Extract the [X, Y] coordinate from the center of the cell holding the provided text.  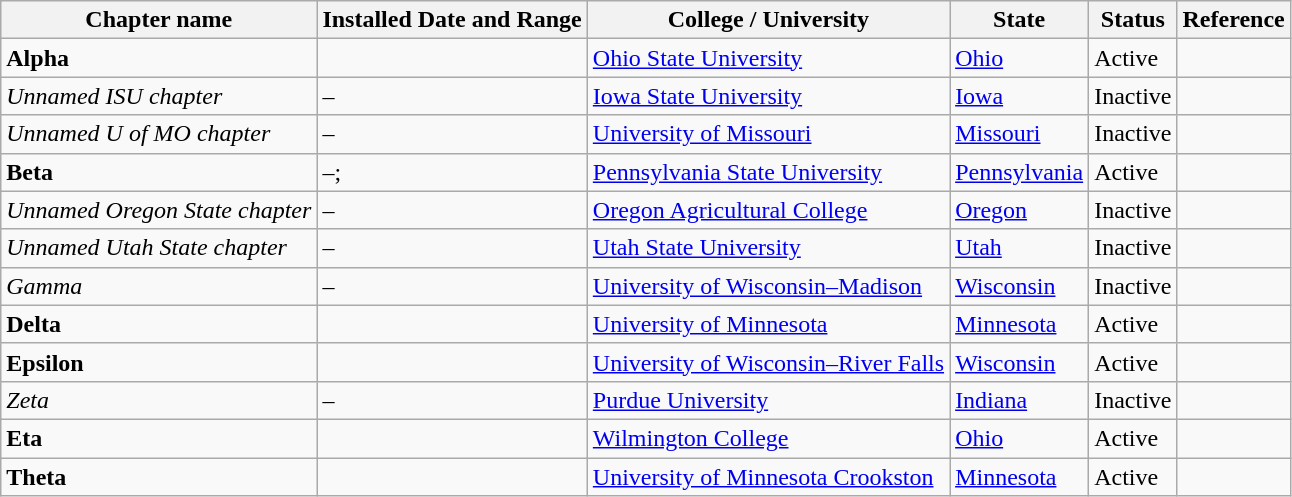
Iowa [1020, 96]
–; [452, 172]
University of Minnesota [768, 324]
Reference [1234, 20]
University of Missouri [768, 134]
Utah [1020, 248]
Iowa State University [768, 96]
Status [1133, 20]
Eta [159, 438]
Alpha [159, 58]
Oregon [1020, 210]
University of Minnesota Crookston [768, 477]
Oregon Agricultural College [768, 210]
Unnamed ISU chapter [159, 96]
Pennsylvania State University [768, 172]
Indiana [1020, 400]
Purdue University [768, 400]
Unnamed Utah State chapter [159, 248]
Missouri [1020, 134]
Gamma [159, 286]
Pennsylvania [1020, 172]
University of Wisconsin–Madison [768, 286]
Unnamed U of MO chapter [159, 134]
State [1020, 20]
University of Wisconsin–River Falls [768, 362]
Unnamed Oregon State chapter [159, 210]
Wilmington College [768, 438]
Ohio State University [768, 58]
Theta [159, 477]
Beta [159, 172]
Utah State University [768, 248]
Installed Date and Range [452, 20]
Delta [159, 324]
Chapter name [159, 20]
College / University [768, 20]
Zeta [159, 400]
Epsilon [159, 362]
